Capture the cell that displays the provided text and extract its [x, y] central coordinate. 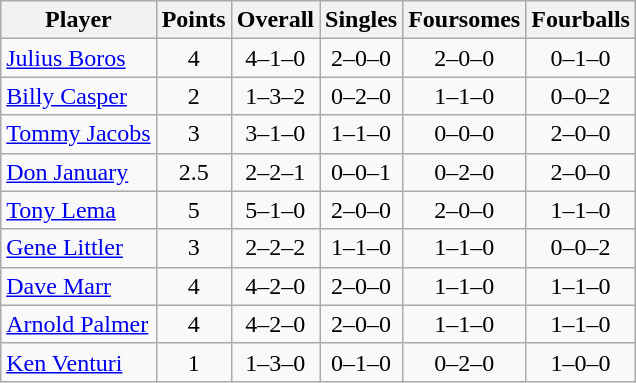
3–1–0 [275, 134]
Ken Venturi [78, 362]
2–2–1 [275, 172]
5–1–0 [275, 210]
Tommy Jacobs [78, 134]
2–2–2 [275, 248]
0–0–0 [464, 134]
2 [194, 96]
2.5 [194, 172]
1–3–0 [275, 362]
Gene Littler [78, 248]
5 [194, 210]
Singles [362, 20]
Billy Casper [78, 96]
Overall [275, 20]
Player [78, 20]
Points [194, 20]
1–0–0 [581, 362]
Dave Marr [78, 286]
Tony Lema [78, 210]
Arnold Palmer [78, 324]
4–1–0 [275, 58]
Foursomes [464, 20]
1–3–2 [275, 96]
Julius Boros [78, 58]
1 [194, 362]
Don January [78, 172]
0–0–1 [362, 172]
Fourballs [581, 20]
